Return [x, y] of the center of cell containing provided text 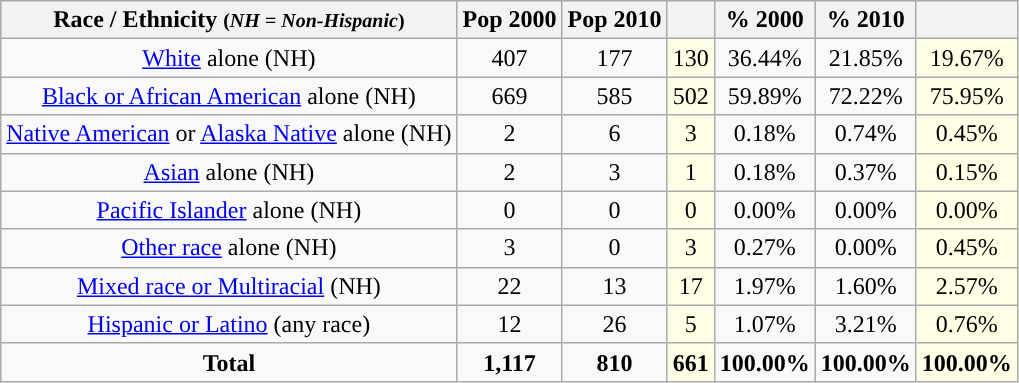
810 [614, 362]
36.44% [764, 58]
130 [690, 58]
Total [229, 362]
Pop 2000 [510, 20]
3.21% [866, 324]
661 [690, 362]
Asian alone (NH) [229, 172]
Mixed race or Multiracial (NH) [229, 286]
0.37% [866, 172]
0.76% [966, 324]
2.57% [966, 286]
22 [510, 286]
75.95% [966, 96]
13 [614, 286]
1.07% [764, 324]
Other race alone (NH) [229, 248]
669 [510, 96]
1,117 [510, 362]
5 [690, 324]
17 [690, 286]
Hispanic or Latino (any race) [229, 324]
Pacific Islander alone (NH) [229, 210]
177 [614, 58]
Pop 2010 [614, 20]
Race / Ethnicity (NH = Non-Hispanic) [229, 20]
1.60% [866, 286]
21.85% [866, 58]
585 [614, 96]
502 [690, 96]
0.27% [764, 248]
1.97% [764, 286]
407 [510, 58]
59.89% [764, 96]
26 [614, 324]
19.67% [966, 58]
0.15% [966, 172]
72.22% [866, 96]
Native American or Alaska Native alone (NH) [229, 134]
6 [614, 134]
0.74% [866, 134]
% 2010 [866, 20]
% 2000 [764, 20]
12 [510, 324]
White alone (NH) [229, 58]
Black or African American alone (NH) [229, 96]
1 [690, 172]
